Locate the cell with the specified text and output its [x, y] center coordinate. 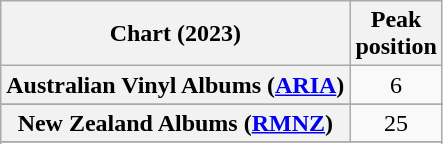
Australian Vinyl Albums (ARIA) [176, 85]
Peakposition [396, 34]
Chart (2023) [176, 34]
6 [396, 85]
25 [396, 123]
New Zealand Albums (RMNZ) [176, 123]
